Capture the cell that displays the provided text and extract its (X, Y) central coordinate. 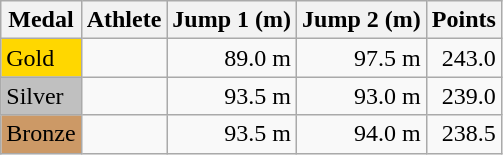
97.5 m (362, 58)
Silver (41, 96)
Jump 2 (m) (362, 20)
93.0 m (362, 96)
243.0 (464, 58)
Gold (41, 58)
Medal (41, 20)
Jump 1 (m) (232, 20)
238.5 (464, 134)
Bronze (41, 134)
Athlete (124, 20)
239.0 (464, 96)
Points (464, 20)
89.0 m (232, 58)
94.0 m (362, 134)
